Extract the [x, y] coordinate from the center of the cell holding the provided text.  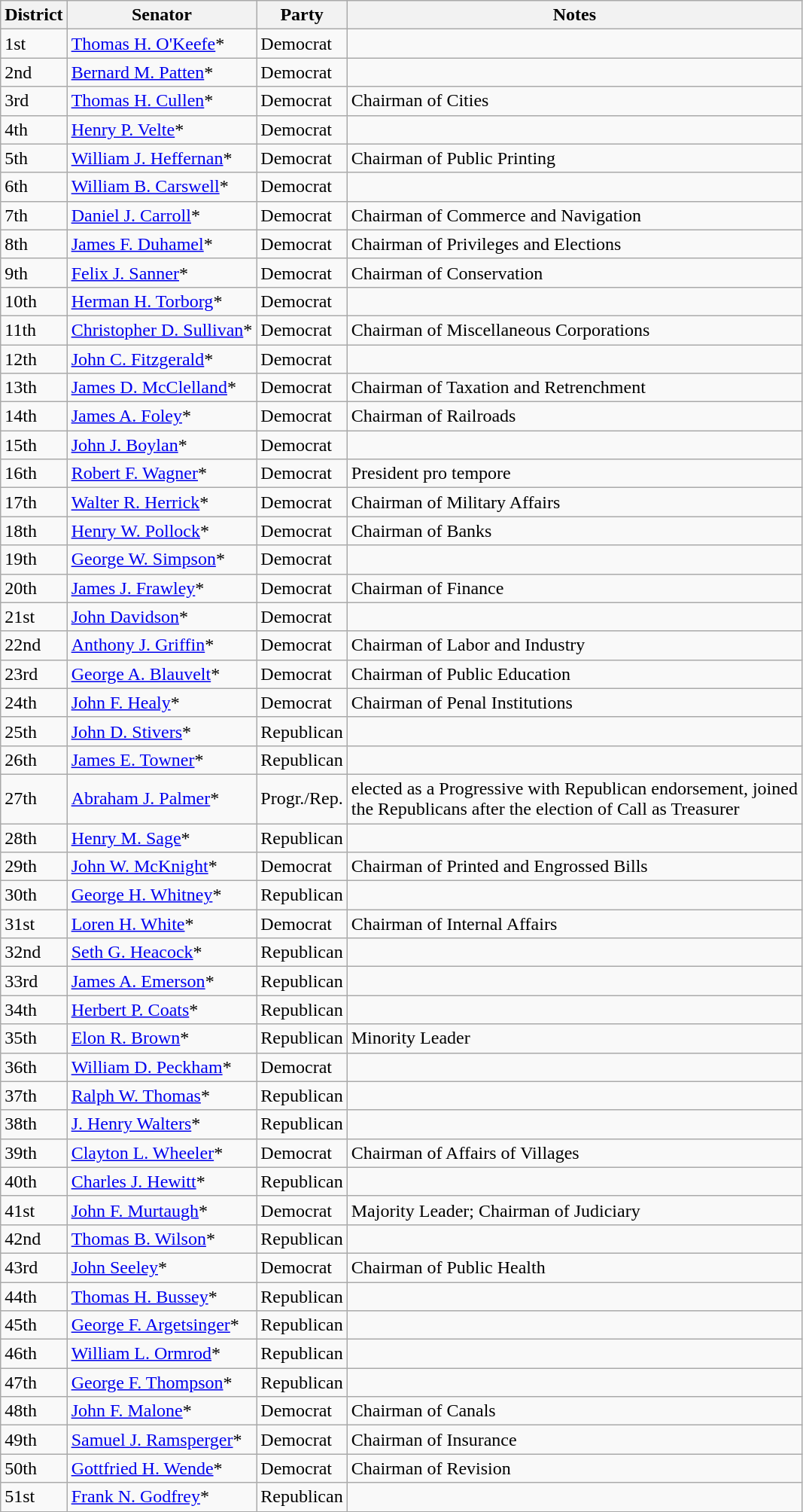
Loren H. White* [162, 924]
28th [34, 838]
James A. Emerson* [162, 981]
William L. Ormrod* [162, 1354]
32nd [34, 953]
30th [34, 895]
Chairman of Public Health [574, 1267]
Notes [574, 15]
Chairman of Penal Institutions [574, 703]
38th [34, 1124]
George H. Whitney* [162, 895]
Seth G. Heacock* [162, 953]
27th [34, 798]
Christopher D. Sullivan* [162, 330]
16th [34, 474]
Chairman of Privileges and Elections [574, 244]
Chairman of Public Printing [574, 158]
Elon R. Brown* [162, 1038]
18th [34, 531]
12th [34, 359]
51st [34, 1497]
J. Henry Walters* [162, 1124]
James D. McClelland* [162, 388]
Chairman of Commerce and Navigation [574, 215]
4th [34, 130]
11th [34, 330]
47th [34, 1382]
Chairman of Military Affairs [574, 502]
Thomas H. Bussey* [162, 1296]
Daniel J. Carroll* [162, 215]
Chairman of Finance [574, 588]
Samuel J. Ramsperger* [162, 1440]
John D. Stivers* [162, 731]
Chairman of Printed and Engrossed Bills [574, 867]
Chairman of Canals [574, 1411]
John C. Fitzgerald* [162, 359]
24th [34, 703]
Chairman of Public Education [574, 674]
Chairman of Taxation and Retrenchment [574, 388]
Herbert P. Coats* [162, 1010]
James J. Frawley* [162, 588]
2nd [34, 72]
21st [34, 617]
George W. Simpson* [162, 559]
James A. Foley* [162, 416]
elected as a Progressive with Republican endorsement, joined the Republicans after the election of Call as Treasurer [574, 798]
10th [34, 301]
Chairman of Miscellaneous Corporations [574, 330]
50th [34, 1468]
44th [34, 1296]
Chairman of Internal Affairs [574, 924]
23rd [34, 674]
Senator [162, 15]
John F. Malone* [162, 1411]
Progr./Rep. [302, 798]
3rd [34, 101]
25th [34, 731]
William D. Peckham* [162, 1067]
Robert F. Wagner* [162, 474]
John W. McKnight* [162, 867]
9th [34, 273]
1st [34, 44]
17th [34, 502]
Party [302, 15]
John Davidson* [162, 617]
William B. Carswell* [162, 187]
Chairman of Insurance [574, 1440]
35th [34, 1038]
Chairman of Banks [574, 531]
45th [34, 1325]
34th [34, 1010]
36th [34, 1067]
Anthony J. Griffin* [162, 645]
Frank N. Godfrey* [162, 1497]
John F. Murtaugh* [162, 1210]
5th [34, 158]
22nd [34, 645]
13th [34, 388]
John Seeley* [162, 1267]
President pro tempore [574, 474]
39th [34, 1153]
James F. Duhamel* [162, 244]
James E. Towner* [162, 760]
7th [34, 215]
George F. Thompson* [162, 1382]
Henry W. Pollock* [162, 531]
41st [34, 1210]
49th [34, 1440]
George F. Argetsinger* [162, 1325]
8th [34, 244]
Chairman of Railroads [574, 416]
John J. Boylan* [162, 445]
Henry M. Sage* [162, 838]
Clayton L. Wheeler* [162, 1153]
Bernard M. Patten* [162, 72]
Felix J. Sanner* [162, 273]
33rd [34, 981]
Thomas H. O'Keefe* [162, 44]
John F. Healy* [162, 703]
Henry P. Velte* [162, 130]
20th [34, 588]
Chairman of Labor and Industry [574, 645]
Gottfried H. Wende* [162, 1468]
Ralph W. Thomas* [162, 1096]
Herman H. Torborg* [162, 301]
46th [34, 1354]
Abraham J. Palmer* [162, 798]
43rd [34, 1267]
Chairman of Affairs of Villages [574, 1153]
6th [34, 187]
15th [34, 445]
Thomas H. Cullen* [162, 101]
29th [34, 867]
37th [34, 1096]
40th [34, 1181]
26th [34, 760]
Walter R. Herrick* [162, 502]
48th [34, 1411]
District [34, 15]
31st [34, 924]
George A. Blauvelt* [162, 674]
19th [34, 559]
Minority Leader [574, 1038]
Charles J. Hewitt* [162, 1181]
Chairman of Conservation [574, 273]
Chairman of Cities [574, 101]
Thomas B. Wilson* [162, 1239]
Chairman of Revision [574, 1468]
14th [34, 416]
42nd [34, 1239]
William J. Heffernan* [162, 158]
Majority Leader; Chairman of Judiciary [574, 1210]
